Extract the [X, Y] coordinate from the center of the cell holding the provided text.  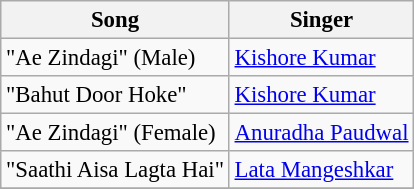
"Ae Zindagi" (Male) [115, 58]
Lata Mangeshkar [322, 170]
Anuradha Paudwal [322, 133]
Song [115, 20]
"Bahut Door Hoke" [115, 95]
Singer [322, 20]
"Ae Zindagi" (Female) [115, 133]
"Saathi Aisa Lagta Hai" [115, 170]
